Provide the [x, y] coordinate of the cell's center where the given text is located.  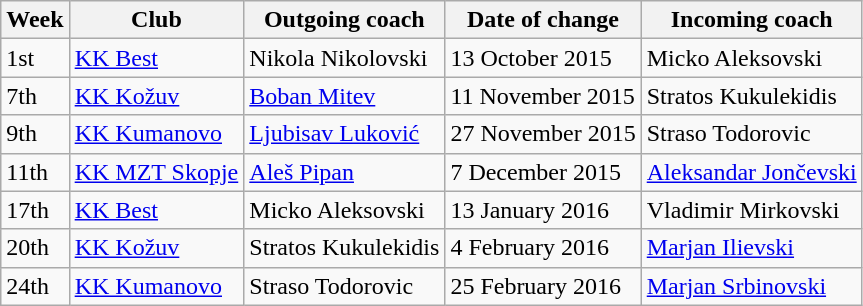
Aleksandar Jončevski [752, 172]
27 November 2015 [543, 134]
11th [35, 172]
9th [35, 134]
KK MZT Skopje [156, 172]
25 February 2016 [543, 286]
Week [35, 20]
Club [156, 20]
1st [35, 58]
Boban Mitev [344, 96]
13 January 2016 [543, 210]
7 December 2015 [543, 172]
Aleš Pipan [344, 172]
4 February 2016 [543, 248]
Ljubisav Luković [344, 134]
Incoming coach [752, 20]
24th [35, 286]
Nikola Nikolovski [344, 58]
Marjan Ilievski [752, 248]
7th [35, 96]
Date of change [543, 20]
11 November 2015 [543, 96]
Vladimir Mirkovski [752, 210]
13 October 2015 [543, 58]
17th [35, 210]
Outgoing coach [344, 20]
Marjan Srbinovski [752, 286]
20th [35, 248]
